Provide the (x, y) coordinate of the cell's center where the given text is located.  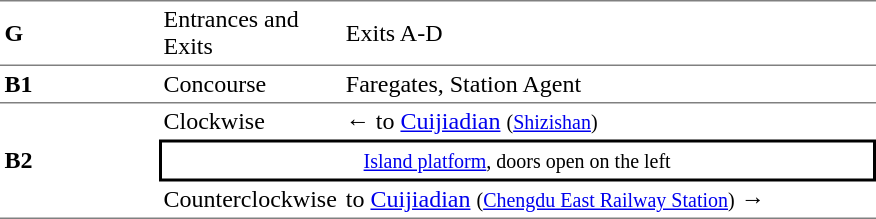
Island platform, doors open on the left (517, 161)
Clockwise (250, 122)
Faregates, Station Agent (608, 85)
B1 (80, 85)
G (80, 33)
Entrances and Exits (250, 33)
← to Cuijiadian (Shizishan) (608, 122)
Exits A-D (608, 33)
Concourse (250, 85)
